Return [X, Y] of the center of cell containing provided text 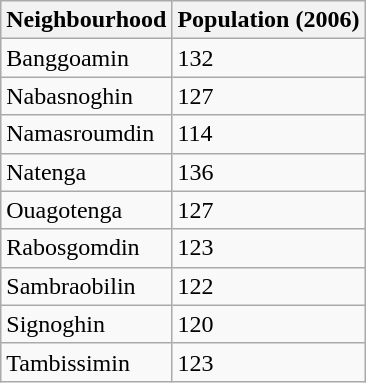
Signoghin [86, 324]
Namasroumdin [86, 134]
Sambraobilin [86, 286]
Tambissimin [86, 362]
120 [268, 324]
114 [268, 134]
132 [268, 58]
136 [268, 172]
122 [268, 286]
Ouagotenga [86, 210]
Rabosgomdin [86, 248]
Nabasnoghin [86, 96]
Banggoamin [86, 58]
Natenga [86, 172]
Neighbourhood [86, 20]
Population (2006) [268, 20]
